Pinpoint the cell where the given text exists, returning its [X, Y] midpoint coordinate. 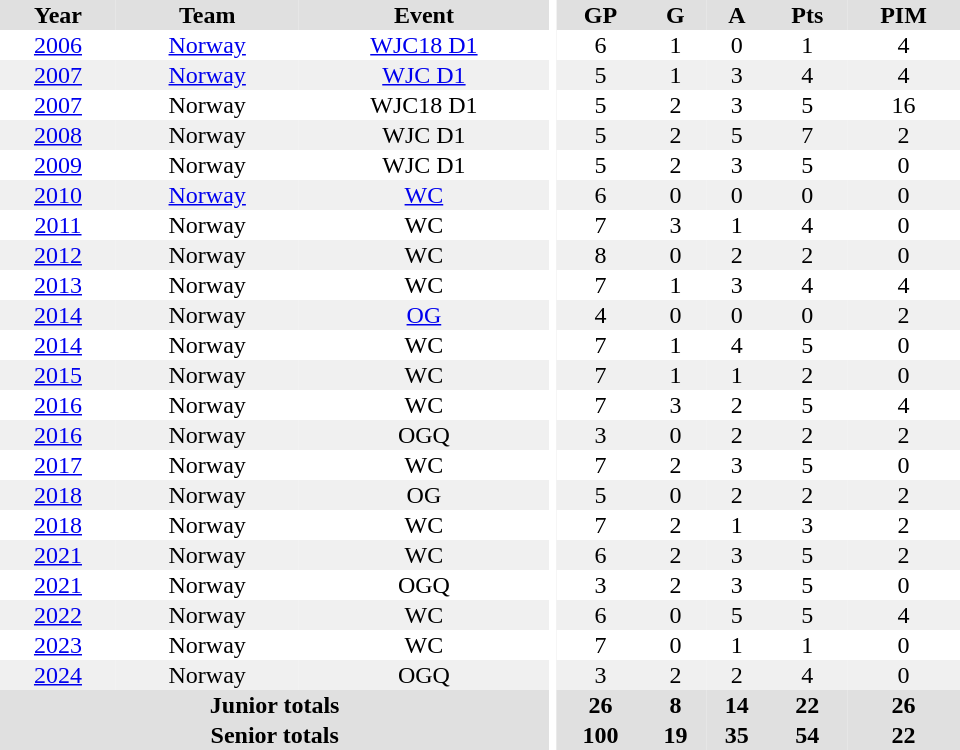
19 [676, 735]
GP [600, 15]
14 [736, 705]
2011 [58, 225]
54 [807, 735]
2024 [58, 675]
Team [208, 15]
2023 [58, 645]
Senior totals [274, 735]
G [676, 15]
Pts [807, 15]
2008 [58, 135]
2015 [58, 375]
2012 [58, 255]
Event [424, 15]
Year [58, 15]
2009 [58, 165]
2022 [58, 615]
16 [904, 105]
A [736, 15]
2006 [58, 45]
Junior totals [274, 705]
35 [736, 735]
PIM [904, 15]
2010 [58, 195]
100 [600, 735]
2013 [58, 285]
2017 [58, 465]
